Scan for the cell matching the given text and deliver its (x, y) coordinate at center. 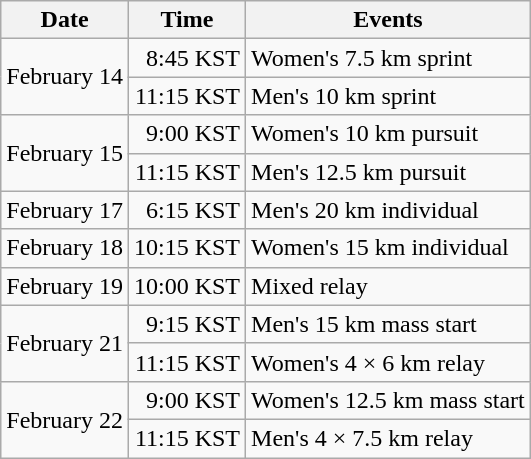
Date (65, 20)
10:00 KST (186, 286)
Men's 20 km individual (388, 210)
February 15 (65, 153)
Men's 10 km sprint (388, 96)
10:15 KST (186, 248)
Men's 12.5 km pursuit (388, 172)
6:15 KST (186, 210)
February 19 (65, 286)
Events (388, 20)
Time (186, 20)
Men's 4 × 7.5 km relay (388, 438)
Women's 15 km individual (388, 248)
February 21 (65, 343)
Mixed relay (388, 286)
Women's 10 km pursuit (388, 134)
February 14 (65, 77)
9:15 KST (186, 324)
February 18 (65, 248)
February 17 (65, 210)
8:45 KST (186, 58)
Women's 7.5 km sprint (388, 58)
Women's 4 × 6 km relay (388, 362)
Men's 15 km mass start (388, 324)
Women's 12.5 km mass start (388, 400)
February 22 (65, 419)
